Return the [x, y] coordinate for the center point of the cell that contains the specified text.  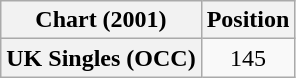
Position [248, 20]
145 [248, 58]
Chart (2001) [101, 20]
UK Singles (OCC) [101, 58]
